Detect which cell encompasses the target text, then output its [X, Y] center coordinate. 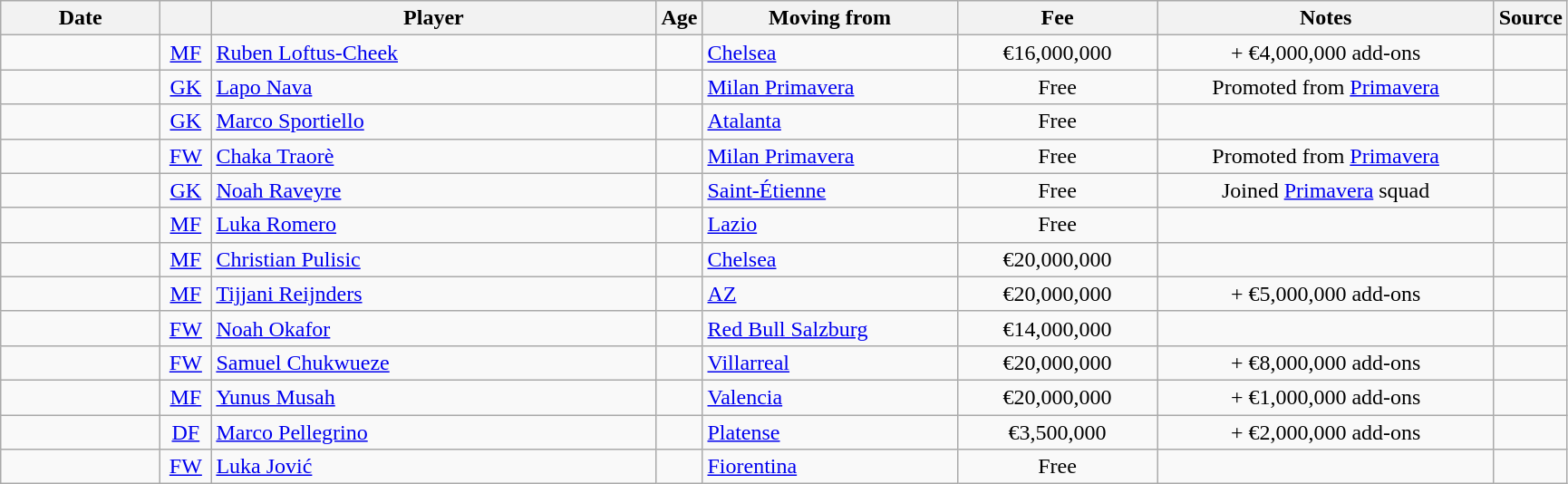
Tijjani Reijnders [433, 294]
€16,000,000 [1057, 53]
Platense [830, 432]
Luka Romero [433, 225]
Lapo Nava [433, 87]
Atalanta [830, 121]
+ €1,000,000 add-ons [1325, 397]
+ €2,000,000 add-ons [1325, 432]
€14,000,000 [1057, 328]
Yunus Musah [433, 397]
Christian Pulisic [433, 259]
Moving from [830, 18]
Lazio [830, 225]
Noah Okafor [433, 328]
DF [186, 432]
AZ [830, 294]
Fiorentina [830, 467]
Noah Raveyre [433, 190]
Marco Pellegrino [433, 432]
Saint-Étienne [830, 190]
Marco Sportiello [433, 121]
€3,500,000 [1057, 432]
Valencia [830, 397]
+ €4,000,000 add-ons [1325, 53]
Joined Primavera squad [1325, 190]
+ €8,000,000 add-ons [1325, 363]
Villarreal [830, 363]
Fee [1057, 18]
Age [680, 18]
Notes [1325, 18]
Chaka Traorè [433, 156]
Date [81, 18]
+ €5,000,000 add-ons [1325, 294]
Source [1530, 18]
Samuel Chukwueze [433, 363]
Red Bull Salzburg [830, 328]
Player [433, 18]
Luka Jović [433, 467]
Ruben Loftus-Cheek [433, 53]
